Pinpoint the cell where the given text exists, returning its [X, Y] midpoint coordinate. 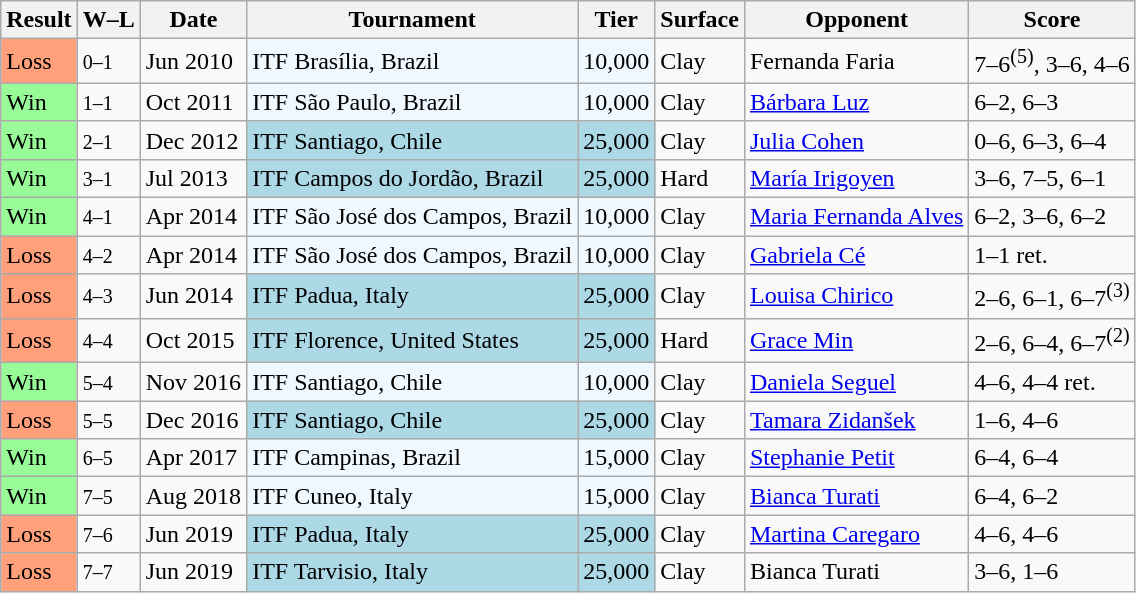
Tier [616, 20]
7–6(5), 3–6, 4–6 [1052, 62]
6–5 [108, 458]
5–5 [108, 420]
María Irigoyen [856, 178]
6–4, 6–2 [1052, 496]
6–2, 3–6, 6–2 [1052, 217]
1–1 ret. [1052, 255]
ITF Cuneo, Italy [412, 496]
Grace Min [856, 340]
ITF Brasília, Brazil [412, 62]
Martina Caregaro [856, 534]
ITF São Paulo, Brazil [412, 102]
6–2, 6–3 [1052, 102]
0–1 [108, 62]
ITF Campos do Jordão, Brazil [412, 178]
4–3 [108, 296]
7–7 [108, 572]
Opponent [856, 20]
Bárbara Luz [856, 102]
Jul 2013 [193, 178]
Oct 2015 [193, 340]
Surface [700, 20]
Date [193, 20]
Gabriela Cé [856, 255]
Daniela Seguel [856, 382]
Aug 2018 [193, 496]
2–6, 6–4, 6–7(2) [1052, 340]
Stephanie Petit [856, 458]
Dec 2016 [193, 420]
7–5 [108, 496]
Oct 2011 [193, 102]
1–1 [108, 102]
Tamara Zidanšek [856, 420]
Apr 2017 [193, 458]
7–6 [108, 534]
Maria Fernanda Alves [856, 217]
Dec 2012 [193, 140]
4–1 [108, 217]
Nov 2016 [193, 382]
Jun 2014 [193, 296]
4–4 [108, 340]
ITF Campinas, Brazil [412, 458]
Result [39, 20]
3–6, 7–5, 6–1 [1052, 178]
Jun 2010 [193, 62]
ITF Tarvisio, Italy [412, 572]
6–4, 6–4 [1052, 458]
0–6, 6–3, 6–4 [1052, 140]
W–L [108, 20]
3–1 [108, 178]
2–1 [108, 140]
4–6, 4–4 ret. [1052, 382]
2–6, 6–1, 6–7(3) [1052, 296]
Tournament [412, 20]
5–4 [108, 382]
Score [1052, 20]
1–6, 4–6 [1052, 420]
ITF Florence, United States [412, 340]
4–2 [108, 255]
Louisa Chirico [856, 296]
4–6, 4–6 [1052, 534]
Julia Cohen [856, 140]
3–6, 1–6 [1052, 572]
Fernanda Faria [856, 62]
